Capture the cell that displays the provided text and extract its (X, Y) central coordinate. 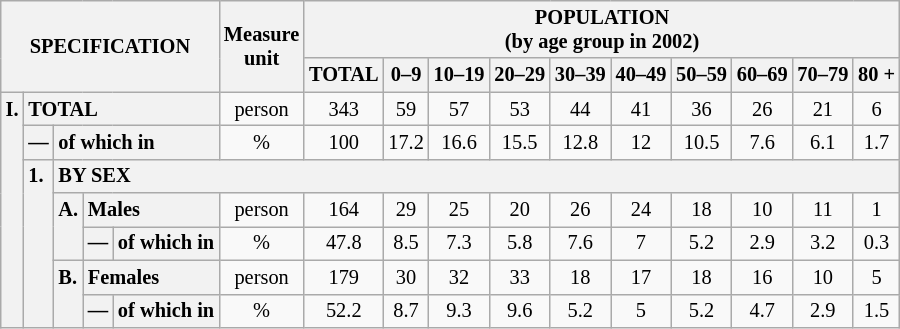
36 (702, 109)
6.1 (824, 142)
9.3 (460, 311)
30 (406, 277)
12.8 (580, 142)
Measure unit (262, 46)
59 (406, 109)
60–69 (762, 75)
10.5 (702, 142)
33 (520, 277)
29 (406, 210)
50–59 (702, 75)
57 (460, 109)
30–39 (580, 75)
20 (520, 210)
5.8 (520, 243)
24 (642, 210)
1.5 (876, 311)
17 (642, 277)
B. (68, 294)
0–9 (406, 75)
17.2 (406, 142)
8.5 (406, 243)
1.7 (876, 142)
1 (876, 210)
I. (12, 210)
Males (151, 210)
4.7 (762, 311)
343 (344, 109)
Females (151, 277)
80 + (876, 75)
7 (642, 243)
44 (580, 109)
0.3 (876, 243)
15.5 (520, 142)
16 (762, 277)
20–29 (520, 75)
164 (344, 210)
8.7 (406, 311)
10–19 (460, 75)
53 (520, 109)
40–49 (642, 75)
POPULATION (by age group in 2002) (602, 29)
32 (460, 277)
SPECIFICATION (110, 46)
6 (876, 109)
179 (344, 277)
70–79 (824, 75)
3.2 (824, 243)
25 (460, 210)
16.6 (460, 142)
21 (824, 109)
11 (824, 210)
9.6 (520, 311)
12 (642, 142)
1. (38, 243)
52.2 (344, 311)
47.8 (344, 243)
7.3 (460, 243)
BY SEX (477, 176)
41 (642, 109)
A. (68, 226)
100 (344, 142)
